Pinpoint the cell where the given text exists, returning its (X, Y) midpoint coordinate. 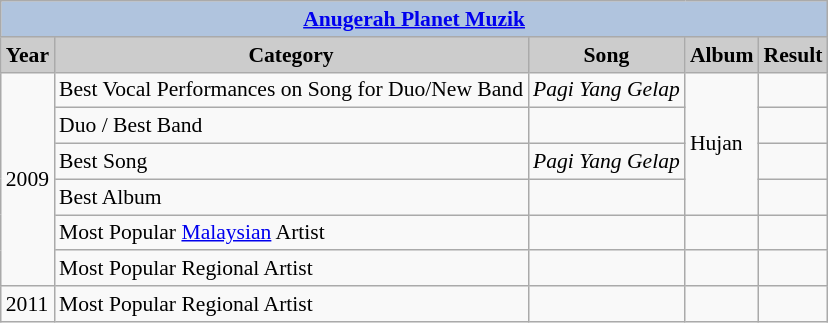
Duo / Best Band (291, 126)
Year (28, 55)
Most Popular Malaysian Artist (291, 233)
Best Song (291, 162)
Hujan (722, 143)
Song (606, 55)
2011 (28, 304)
Result (794, 55)
2009 (28, 179)
Best Vocal Performances on Song for Duo/New Band (291, 90)
Album (722, 55)
Anugerah Planet Muzik (414, 19)
Best Album (291, 197)
Category (291, 55)
